Extract the [x, y] coordinate from the center of the cell holding the provided text.  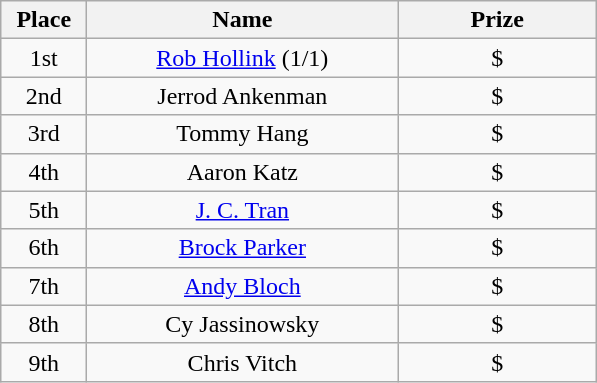
Aaron Katz [242, 172]
2nd [44, 96]
Andy Bloch [242, 286]
5th [44, 210]
Tommy Hang [242, 134]
Rob Hollink (1/1) [242, 58]
6th [44, 248]
Brock Parker [242, 248]
7th [44, 286]
Prize [498, 20]
Name [242, 20]
8th [44, 324]
3rd [44, 134]
4th [44, 172]
9th [44, 362]
J. C. Tran [242, 210]
Chris Vitch [242, 362]
Cy Jassinowsky [242, 324]
Jerrod Ankenman [242, 96]
Place [44, 20]
1st [44, 58]
